Extract the (X, Y) coordinate from the center of the cell holding the provided text.  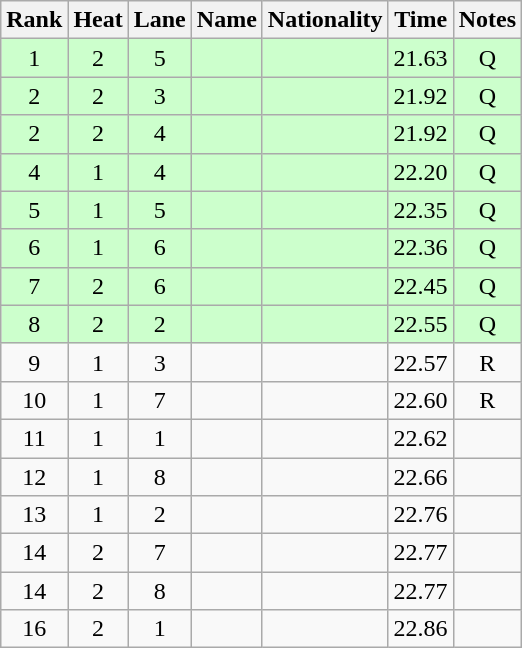
22.62 (420, 438)
9 (34, 362)
22.36 (420, 248)
10 (34, 400)
Rank (34, 20)
11 (34, 438)
22.20 (420, 172)
Heat (98, 20)
22.66 (420, 477)
22.57 (420, 362)
Name (226, 20)
22.76 (420, 515)
Time (420, 20)
Nationality (325, 20)
21.63 (420, 58)
Notes (487, 20)
13 (34, 515)
22.86 (420, 629)
Lane (160, 20)
12 (34, 477)
22.55 (420, 324)
22.60 (420, 400)
22.45 (420, 286)
16 (34, 629)
22.35 (420, 210)
